Locate the cell with the specified text and output its (x, y) center coordinate. 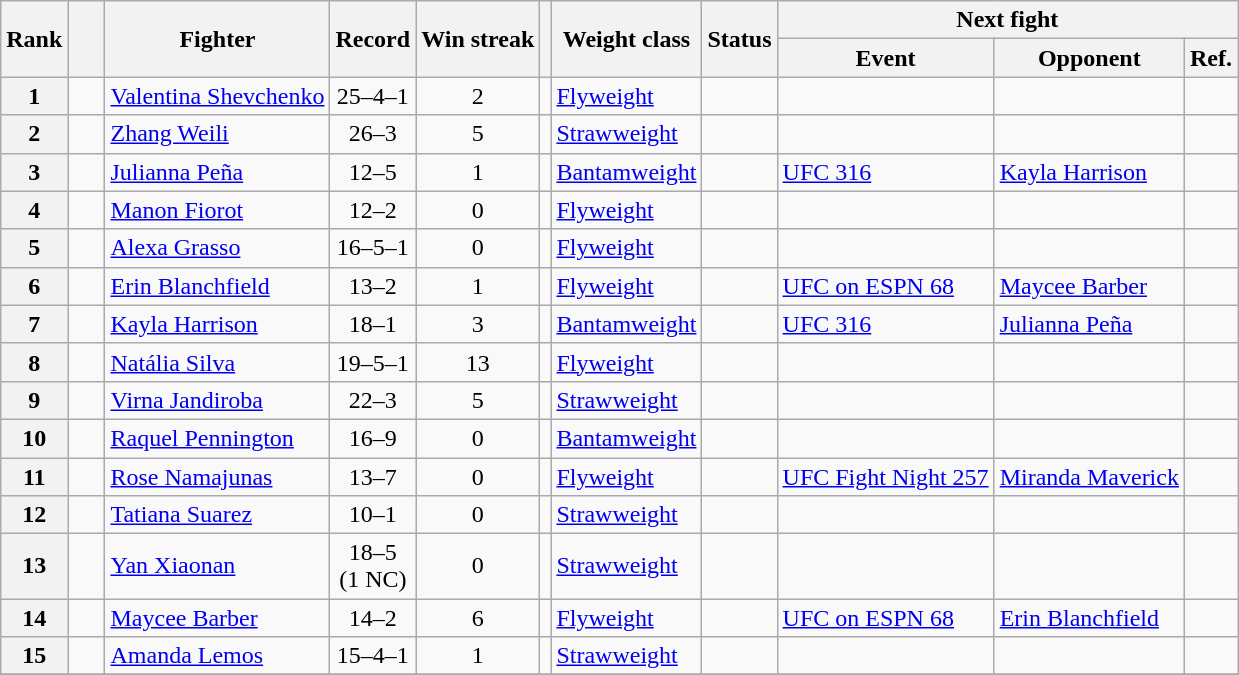
Weight class (626, 39)
Status (740, 39)
Record (373, 39)
22–3 (373, 400)
4 (34, 210)
UFC Fight Night 257 (886, 477)
Yan Xiaonan (218, 566)
Tatiana Suarez (218, 515)
Next fight (1007, 20)
Natália Silva (218, 362)
Win streak (478, 39)
Virna Jandiroba (218, 400)
10–1 (373, 515)
15 (34, 656)
Alexa Grasso (218, 248)
18–5(1 NC) (373, 566)
14 (34, 618)
Valentina Shevchenko (218, 96)
12–5 (373, 172)
12 (34, 515)
Opponent (1089, 58)
Fighter (218, 39)
8 (34, 362)
9 (34, 400)
16–5–1 (373, 248)
Rose Namajunas (218, 477)
25–4–1 (373, 96)
15–4–1 (373, 656)
18–1 (373, 324)
16–9 (373, 438)
7 (34, 324)
11 (34, 477)
19–5–1 (373, 362)
26–3 (373, 134)
Rank (34, 39)
12–2 (373, 210)
10 (34, 438)
Amanda Lemos (218, 656)
Miranda Maverick (1089, 477)
13–7 (373, 477)
Raquel Pennington (218, 438)
Ref. (1210, 58)
Event (886, 58)
14–2 (373, 618)
Manon Fiorot (218, 210)
13–2 (373, 286)
Zhang Weili (218, 134)
